Output the (x, y) coordinate of the center of the cell containing the given text.  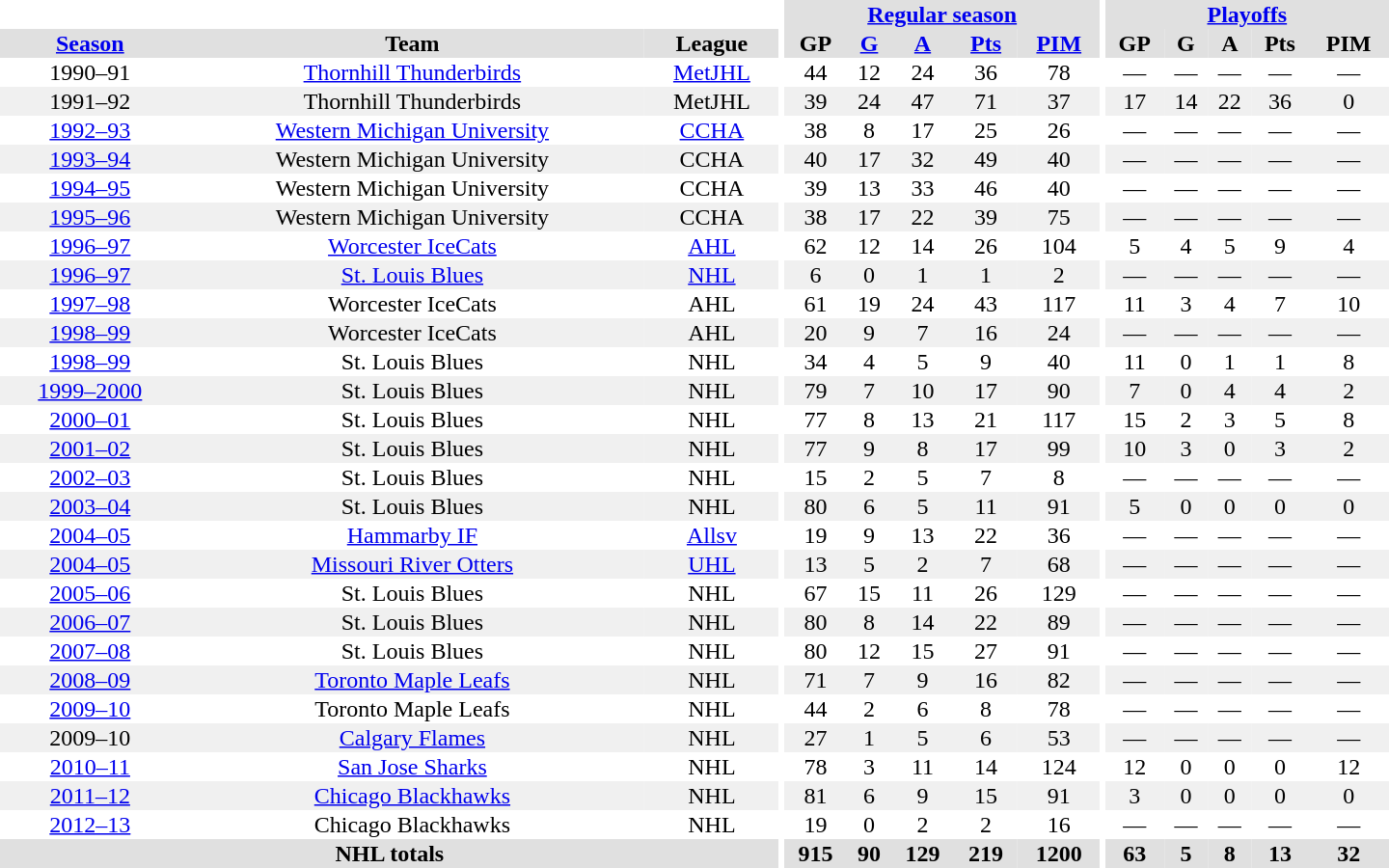
NHL totals (390, 854)
219 (986, 854)
Missouri River Otters (413, 564)
124 (1059, 767)
Team (413, 43)
2000–01 (91, 420)
2005–06 (91, 593)
53 (1059, 738)
47 (923, 101)
Hammarby IF (413, 535)
2006–07 (91, 622)
1997–98 (91, 304)
Calgary Flames (413, 738)
67 (816, 593)
2010–11 (91, 767)
79 (816, 391)
25 (986, 130)
Playoffs (1247, 14)
1991–92 (91, 101)
68 (1059, 564)
1995–96 (91, 217)
63 (1134, 854)
Allsv (712, 535)
37 (1059, 101)
46 (986, 188)
Regular season (942, 14)
43 (986, 304)
1999–2000 (91, 391)
1990–91 (91, 72)
2012–13 (91, 825)
2002–03 (91, 477)
2007–08 (91, 651)
2008–09 (91, 680)
Season (91, 43)
League (712, 43)
99 (1059, 448)
89 (1059, 622)
San Jose Sharks (413, 767)
1993–94 (91, 159)
UHL (712, 564)
104 (1059, 246)
34 (816, 362)
82 (1059, 680)
2001–02 (91, 448)
2003–04 (91, 506)
2011–12 (91, 796)
1994–95 (91, 188)
75 (1059, 217)
915 (816, 854)
62 (816, 246)
20 (816, 333)
21 (986, 420)
1200 (1059, 854)
81 (816, 796)
33 (923, 188)
1992–93 (91, 130)
61 (816, 304)
49 (986, 159)
